Locate the cell with the specified text and output its [X, Y] center coordinate. 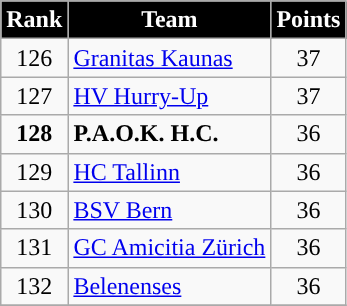
132 [34, 286]
Belenenses [170, 286]
BSV Bern [170, 210]
131 [34, 248]
128 [34, 134]
129 [34, 172]
127 [34, 96]
Team [170, 20]
Granitas Kaunas [170, 58]
GC Amicitia Zürich [170, 248]
130 [34, 210]
Rank [34, 20]
P.A.O.K. H.C. [170, 134]
HV Hurry-Up [170, 96]
HC Tallinn [170, 172]
126 [34, 58]
Points [308, 20]
